From the cell containing the given text, extract its center point as [x, y] coordinate. 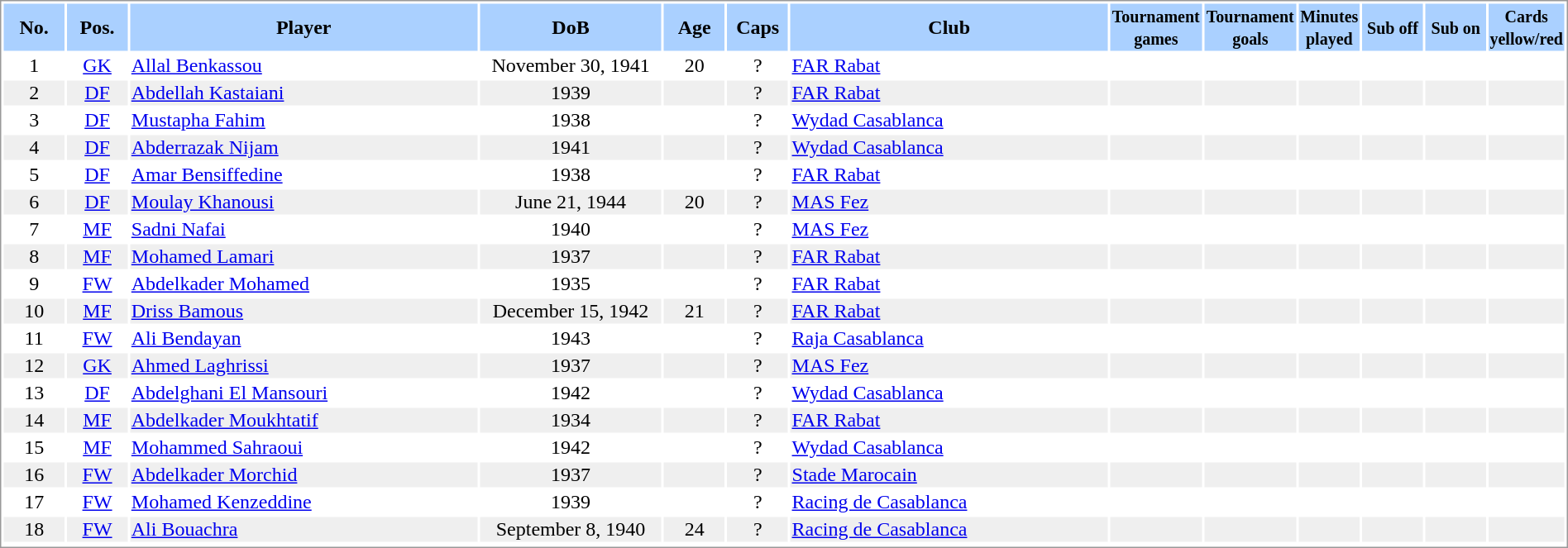
14 [33, 421]
1935 [571, 284]
15 [33, 447]
Cardsyellow/red [1527, 26]
1934 [571, 421]
Tournamentgames [1156, 26]
10 [33, 312]
Caps [758, 26]
Abdelkader Mohamed [304, 284]
DoB [571, 26]
Club [949, 26]
Tournamentgoals [1250, 26]
Ali Bouachra [304, 530]
1943 [571, 338]
1 [33, 65]
Age [695, 26]
Sub off [1393, 26]
Mohamed Kenzeddine [304, 502]
1941 [571, 148]
6 [33, 203]
June 21, 1944 [571, 203]
4 [33, 148]
Abdelkader Morchid [304, 475]
Sub on [1456, 26]
5 [33, 174]
3 [33, 120]
16 [33, 475]
Abdellah Kastaiani [304, 93]
Amar Bensiffedine [304, 174]
Mohamed Lamari [304, 257]
Player [304, 26]
Sadni Nafai [304, 229]
Mohammed Sahraoui [304, 447]
November 30, 1941 [571, 65]
1940 [571, 229]
Ahmed Laghrissi [304, 366]
8 [33, 257]
September 8, 1940 [571, 530]
Mustapha Fahim [304, 120]
2 [33, 93]
12 [33, 366]
Abdelkader Moukhtatif [304, 421]
11 [33, 338]
21 [695, 312]
Allal Benkassou [304, 65]
Pos. [98, 26]
Stade Marocain [949, 475]
Moulay Khanousi [304, 203]
December 15, 1942 [571, 312]
Abdelghani El Mansouri [304, 393]
9 [33, 284]
24 [695, 530]
No. [33, 26]
Raja Casablanca [949, 338]
Ali Bendayan [304, 338]
Minutesplayed [1329, 26]
13 [33, 393]
17 [33, 502]
Abderrazak Nijam [304, 148]
18 [33, 530]
Driss Bamous [304, 312]
7 [33, 229]
